Return [X, Y] of the center of cell containing provided text 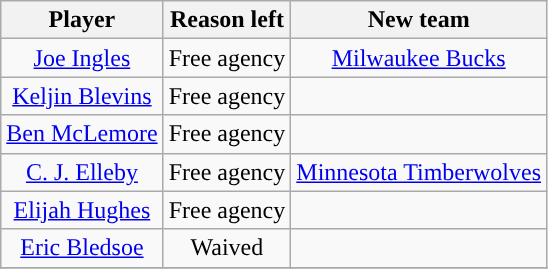
Eric Bledsoe [82, 248]
Keljin Blevins [82, 96]
Elijah Hughes [82, 210]
Milwaukee Bucks [419, 58]
Player [82, 20]
Minnesota Timberwolves [419, 172]
Ben McLemore [82, 134]
Waived [227, 248]
Joe Ingles [82, 58]
Reason left [227, 20]
New team [419, 20]
C. J. Elleby [82, 172]
